Locate the cell with the specified text and output its (X, Y) center coordinate. 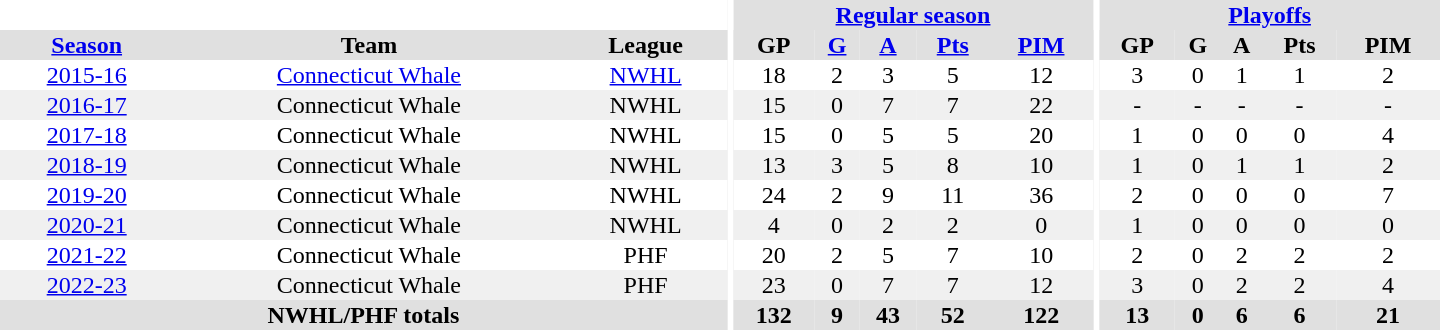
Season (86, 45)
52 (952, 315)
2021-22 (86, 255)
2015-16 (86, 75)
Team (368, 45)
23 (774, 285)
11 (952, 195)
Playoffs (1270, 15)
2020-21 (86, 225)
24 (774, 195)
2017-18 (86, 135)
43 (888, 315)
122 (1041, 315)
2019-20 (86, 195)
21 (1388, 315)
8 (952, 165)
132 (774, 315)
NWHL/PHF totals (364, 315)
22 (1041, 105)
2022-23 (86, 285)
18 (774, 75)
36 (1041, 195)
2016-17 (86, 105)
League (645, 45)
2018-19 (86, 165)
Regular season (913, 15)
